Extract the (X, Y) coordinate from the center of the cell holding the provided text.  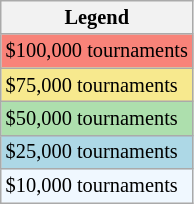
$25,000 tournaments (97, 152)
$50,000 tournaments (97, 118)
$10,000 tournaments (97, 186)
$75,000 tournaments (97, 85)
$100,000 tournaments (97, 51)
Legend (97, 17)
